From the cell containing the given text, extract its center point as [X, Y] coordinate. 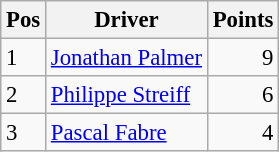
3 [24, 133]
9 [242, 58]
4 [242, 133]
1 [24, 58]
Pos [24, 20]
Philippe Streiff [127, 95]
6 [242, 95]
Driver [127, 20]
Points [242, 20]
Pascal Fabre [127, 133]
2 [24, 95]
Jonathan Palmer [127, 58]
